Scan for the cell matching the given text and deliver its (X, Y) coordinate at center. 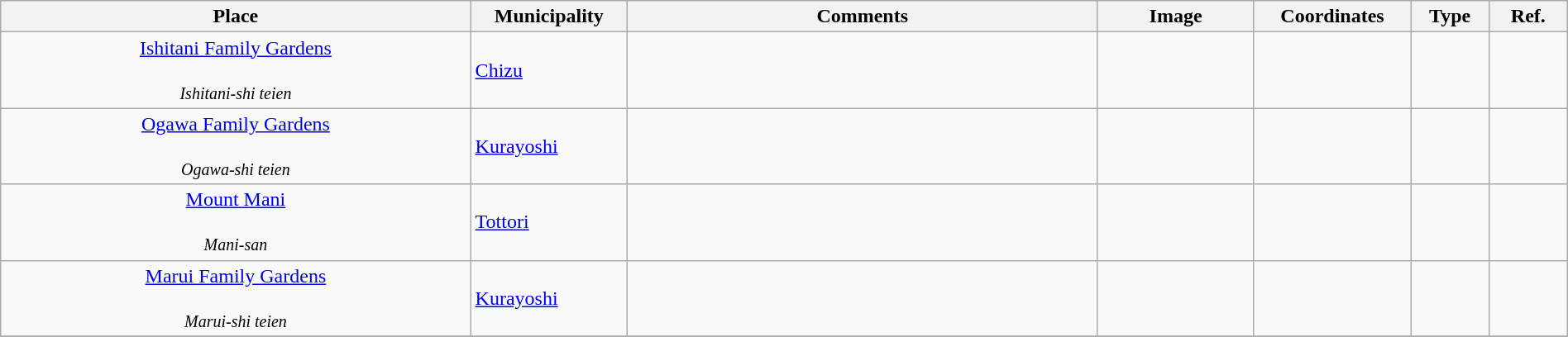
Marui Family GardensMarui-shi teien (236, 298)
Image (1176, 17)
Municipality (549, 17)
Type (1451, 17)
Place (236, 17)
Ishitani Family GardensIshitani-shi teien (236, 70)
Comments (863, 17)
Coordinates (1331, 17)
Mount ManiMani-san (236, 222)
Ogawa Family GardensOgawa-shi teien (236, 146)
Chizu (549, 70)
Ref. (1528, 17)
Tottori (549, 222)
